Determine the [x, y] coordinate at the center of the cell enclosing the given text.  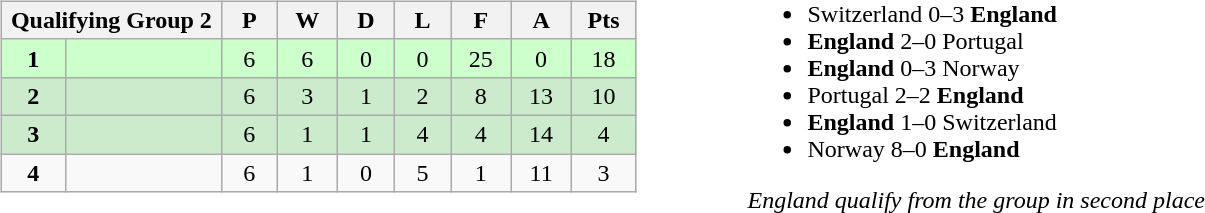
A [541, 20]
W [307, 20]
D [366, 20]
11 [541, 173]
25 [481, 58]
18 [603, 58]
F [481, 20]
13 [541, 96]
10 [603, 96]
14 [541, 134]
Pts [603, 20]
L [422, 20]
P [250, 20]
5 [422, 173]
Qualifying Group 2 [111, 20]
8 [481, 96]
